Find where the given text appears and provide that cell's center as [x, y] coordinate. 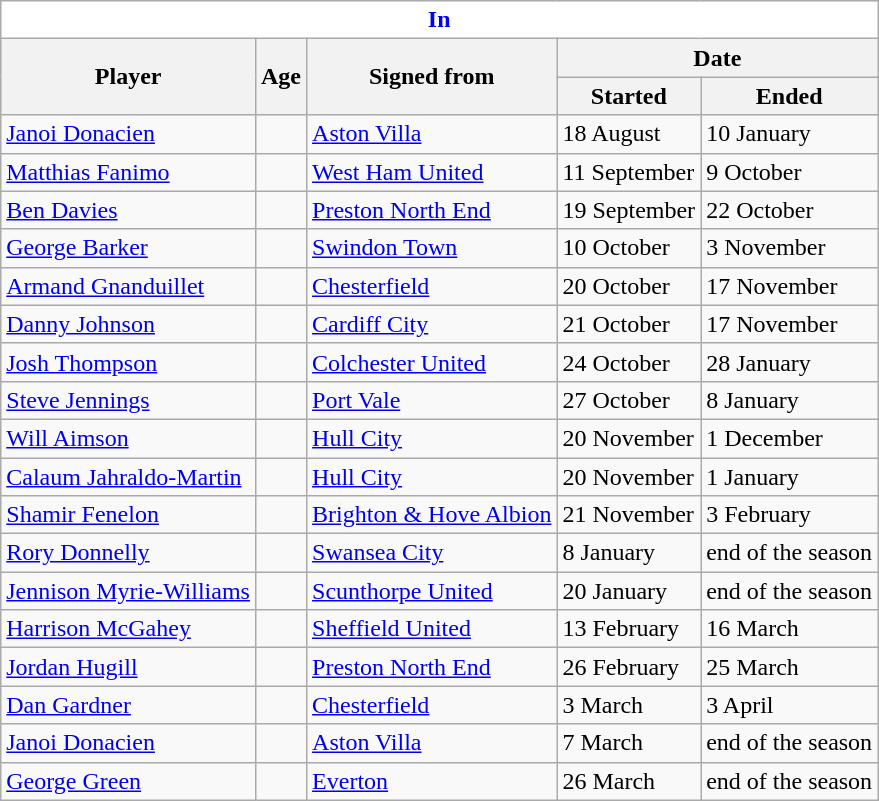
Signed from [432, 77]
Jennison Myrie-Williams [128, 591]
Everton [432, 781]
Scunthorpe United [432, 591]
Started [629, 96]
1 December [790, 438]
Matthias Fanimo [128, 172]
27 October [629, 400]
24 October [629, 362]
Date [718, 58]
3 November [790, 248]
Calaum Jahraldo-Martin [128, 477]
Armand Gnanduillet [128, 286]
10 October [629, 248]
Jordan Hugill [128, 667]
Shamir Fenelon [128, 515]
13 February [629, 629]
1 January [790, 477]
George Barker [128, 248]
Age [280, 77]
25 March [790, 667]
In [440, 20]
Brighton & Hove Albion [432, 515]
Josh Thompson [128, 362]
28 January [790, 362]
Rory Donnelly [128, 553]
Colchester United [432, 362]
16 March [790, 629]
3 April [790, 705]
Harrison McGahey [128, 629]
Swindon Town [432, 248]
21 November [629, 515]
21 October [629, 324]
Cardiff City [432, 324]
Steve Jennings [128, 400]
10 January [790, 134]
West Ham United [432, 172]
Sheffield United [432, 629]
20 January [629, 591]
19 September [629, 210]
20 October [629, 286]
Swansea City [432, 553]
George Green [128, 781]
Will Aimson [128, 438]
Danny Johnson [128, 324]
11 September [629, 172]
Ended [790, 96]
7 March [629, 743]
26 February [629, 667]
Ben Davies [128, 210]
22 October [790, 210]
3 February [790, 515]
9 October [790, 172]
Port Vale [432, 400]
Dan Gardner [128, 705]
3 March [629, 705]
26 March [629, 781]
Player [128, 77]
18 August [629, 134]
